Extract the (X, Y) coordinate from the center of the cell holding the provided text.  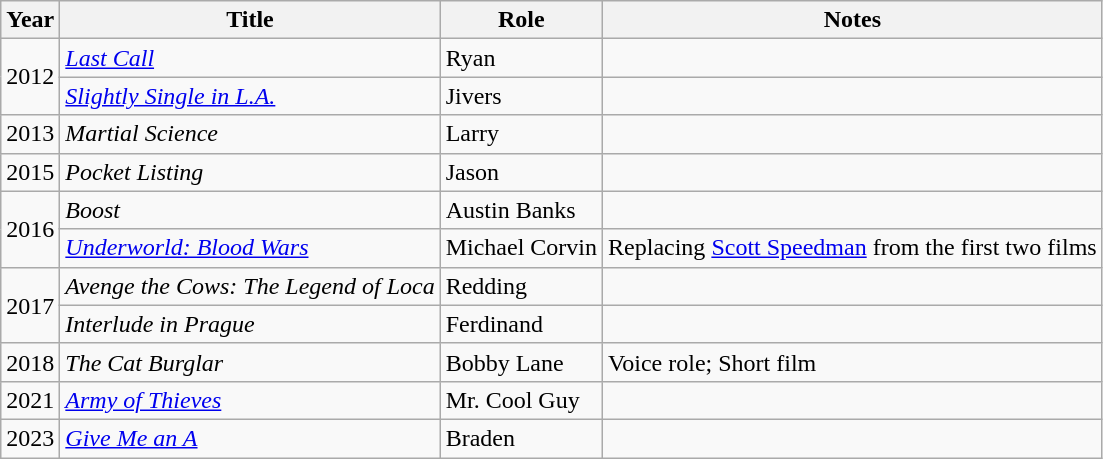
Mr. Cool Guy (521, 400)
Bobby Lane (521, 362)
Avenge the Cows: The Legend of Loca (250, 286)
2018 (30, 362)
Last Call (250, 58)
2023 (30, 438)
Army of Thieves (250, 400)
2012 (30, 77)
Year (30, 20)
Boost (250, 210)
Ferdinand (521, 324)
Give Me an A (250, 438)
Michael Corvin (521, 248)
Replacing Scott Speedman from the first two films (853, 248)
Slightly Single in L.A. (250, 96)
2016 (30, 229)
Ryan (521, 58)
Title (250, 20)
Notes (853, 20)
Braden (521, 438)
2013 (30, 134)
Redding (521, 286)
Role (521, 20)
Voice role; Short film (853, 362)
Austin Banks (521, 210)
Underworld: Blood Wars (250, 248)
2021 (30, 400)
Jason (521, 172)
Larry (521, 134)
The Cat Burglar (250, 362)
Jivers (521, 96)
2015 (30, 172)
Interlude in Prague (250, 324)
Pocket Listing (250, 172)
Martial Science (250, 134)
2017 (30, 305)
